Find where the given text appears and provide that cell's center as (X, Y) coordinate. 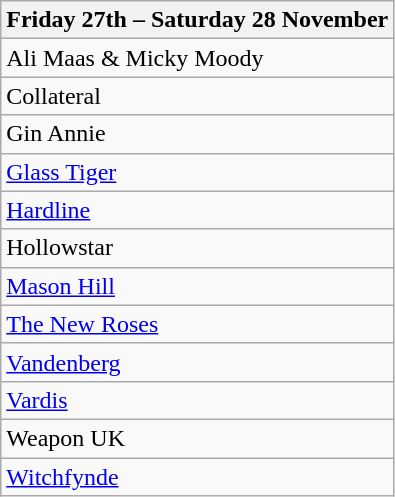
Hardline (198, 210)
Witchfynde (198, 477)
Vandenberg (198, 362)
Glass Tiger (198, 172)
Vardis (198, 400)
Collateral (198, 96)
Weapon UK (198, 438)
Mason Hill (198, 286)
Friday 27th – Saturday 28 November (198, 20)
Ali Maas & Micky Moody (198, 58)
Hollowstar (198, 248)
Gin Annie (198, 134)
The New Roses (198, 324)
